Capture the cell that displays the provided text and extract its (X, Y) central coordinate. 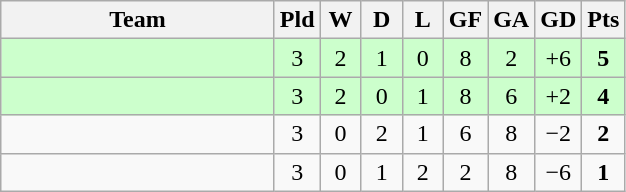
D (382, 20)
GD (558, 20)
4 (604, 96)
−6 (558, 172)
Team (138, 20)
GA (512, 20)
−2 (558, 134)
GF (465, 20)
+2 (558, 96)
L (422, 20)
Pts (604, 20)
+6 (558, 58)
W (340, 20)
5 (604, 58)
Pld (297, 20)
